Pinpoint the cell where the given text exists, returning its [X, Y] midpoint coordinate. 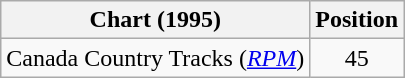
Canada Country Tracks (RPM) [156, 58]
45 [357, 58]
Position [357, 20]
Chart (1995) [156, 20]
